From the cell containing the given text, extract its center point as (X, Y) coordinate. 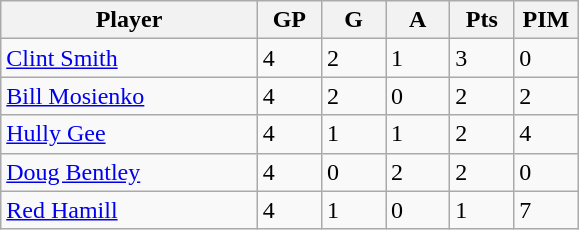
GP (289, 20)
A (418, 20)
PIM (546, 20)
Hully Gee (130, 134)
Red Hamill (130, 210)
Player (130, 20)
7 (546, 210)
3 (482, 58)
Bill Mosienko (130, 96)
Doug Bentley (130, 172)
Pts (482, 20)
Clint Smith (130, 58)
G (353, 20)
